Find where the given text appears and provide that cell's center as [X, Y] coordinate. 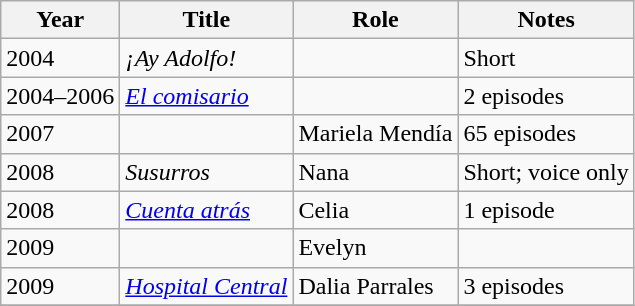
Celia [376, 210]
Dalia Parrales [376, 286]
3 episodes [546, 286]
65 episodes [546, 134]
1 episode [546, 210]
Notes [546, 20]
El comisario [206, 96]
2007 [60, 134]
2004–2006 [60, 96]
Hospital Central [206, 286]
Short [546, 58]
Role [376, 20]
Nana [376, 172]
Evelyn [376, 248]
Year [60, 20]
Short; voice only [546, 172]
Susurros [206, 172]
¡Ay Adolfo! [206, 58]
Title [206, 20]
2004 [60, 58]
2 episodes [546, 96]
Cuenta atrás [206, 210]
Mariela Mendía [376, 134]
